Search for the cell housing the specified text and yield its [x, y] center coordinate. 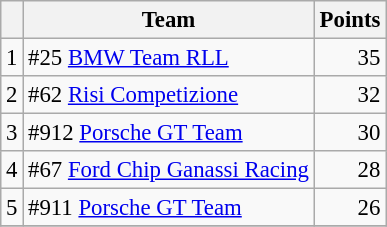
#67 Ford Chip Ganassi Racing [169, 170]
#912 Porsche GT Team [169, 133]
#911 Porsche GT Team [169, 208]
4 [12, 170]
26 [350, 208]
Team [169, 20]
30 [350, 133]
Points [350, 20]
#25 BMW Team RLL [169, 58]
#62 Risi Competizione [169, 95]
5 [12, 208]
1 [12, 58]
35 [350, 58]
2 [12, 95]
3 [12, 133]
32 [350, 95]
28 [350, 170]
